Identify which cell holds the provided text, then report its [x, y] central coordinate. 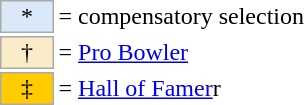
‡ [27, 88]
† [27, 52]
* [27, 16]
